Scan for the cell matching the given text and deliver its [x, y] coordinate at center. 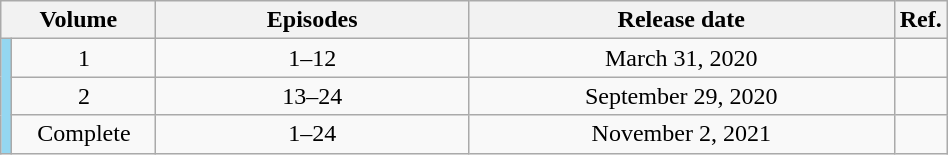
13–24 [312, 96]
1–24 [312, 134]
Complete [84, 134]
September 29, 2020 [681, 96]
1–12 [312, 58]
2 [84, 96]
Volume [78, 20]
Episodes [312, 20]
1 [84, 58]
November 2, 2021 [681, 134]
March 31, 2020 [681, 58]
Ref. [920, 20]
Release date [681, 20]
